Find where the given text appears and provide that cell's center as [X, Y] coordinate. 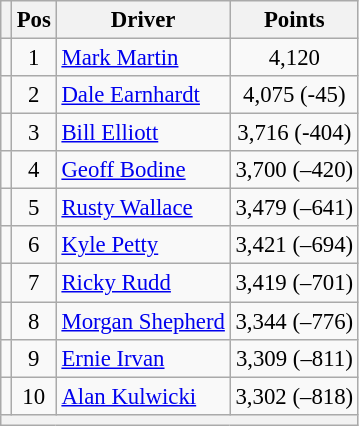
2 [34, 95]
3 [34, 133]
7 [34, 283]
6 [34, 245]
Driver [143, 20]
Alan Kulwicki [143, 396]
3,419 (–701) [294, 283]
3,344 (–776) [294, 321]
Mark Martin [143, 58]
Pos [34, 20]
Ernie Irvan [143, 358]
Bill Elliott [143, 133]
4 [34, 170]
10 [34, 396]
1 [34, 58]
Geoff Bodine [143, 170]
9 [34, 358]
4,120 [294, 58]
Dale Earnhardt [143, 95]
5 [34, 208]
Kyle Petty [143, 245]
3,421 (–694) [294, 245]
Rusty Wallace [143, 208]
Points [294, 20]
Ricky Rudd [143, 283]
3,302 (–818) [294, 396]
8 [34, 321]
4,075 (-45) [294, 95]
3,479 (–641) [294, 208]
3,716 (-404) [294, 133]
Morgan Shepherd [143, 321]
3,309 (–811) [294, 358]
3,700 (–420) [294, 170]
